Pinpoint the cell where the given text exists, returning its (x, y) midpoint coordinate. 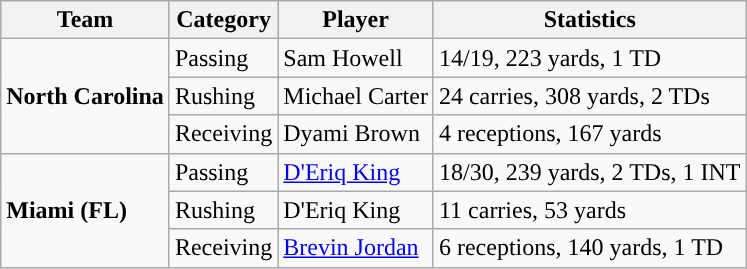
Statistics (590, 20)
North Carolina (86, 96)
Michael Carter (356, 96)
14/19, 223 yards, 1 TD (590, 58)
Brevin Jordan (356, 248)
Category (223, 20)
24 carries, 308 yards, 2 TDs (590, 96)
Team (86, 20)
Dyami Brown (356, 134)
4 receptions, 167 yards (590, 134)
11 carries, 53 yards (590, 210)
Miami (FL) (86, 210)
6 receptions, 140 yards, 1 TD (590, 248)
18/30, 239 yards, 2 TDs, 1 INT (590, 172)
Sam Howell (356, 58)
Player (356, 20)
